Provide the (x, y) coordinate of the cell's center where the given text is located.  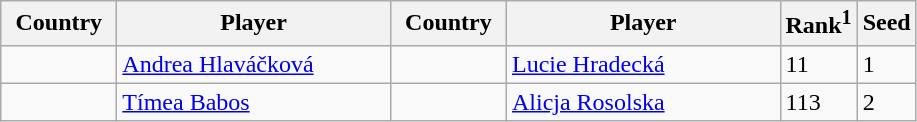
Lucie Hradecká (643, 64)
Rank1 (818, 24)
Tímea Babos (254, 102)
Andrea Hlaváčková (254, 64)
Seed (886, 24)
113 (818, 102)
11 (818, 64)
Alicja Rosolska (643, 102)
1 (886, 64)
2 (886, 102)
